Find where the given text appears and provide that cell's center as (x, y) coordinate. 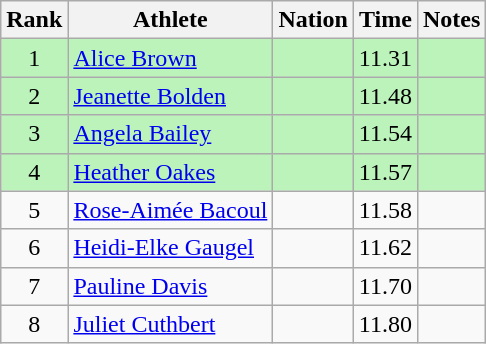
Athlete (170, 20)
11.58 (385, 210)
8 (34, 324)
Juliet Cuthbert (170, 324)
Alice Brown (170, 58)
2 (34, 96)
Notes (451, 20)
Jeanette Bolden (170, 96)
11.31 (385, 58)
11.54 (385, 134)
Time (385, 20)
Pauline Davis (170, 286)
4 (34, 172)
6 (34, 248)
1 (34, 58)
5 (34, 210)
7 (34, 286)
Rose-Aimée Bacoul (170, 210)
3 (34, 134)
11.62 (385, 248)
Rank (34, 20)
Heather Oakes (170, 172)
Heidi-Elke Gaugel (170, 248)
11.70 (385, 286)
Angela Bailey (170, 134)
11.48 (385, 96)
11.57 (385, 172)
Nation (313, 20)
11.80 (385, 324)
